From the cell containing the given text, extract its center point as (x, y) coordinate. 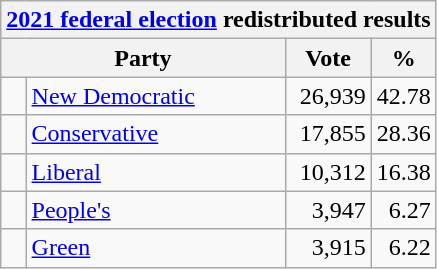
16.38 (404, 172)
Green (156, 248)
3,915 (328, 248)
Vote (328, 58)
Conservative (156, 134)
% (404, 58)
26,939 (328, 96)
2021 federal election redistributed results (218, 20)
42.78 (404, 96)
28.36 (404, 134)
New Democratic (156, 96)
Liberal (156, 172)
Party (143, 58)
10,312 (328, 172)
6.22 (404, 248)
6.27 (404, 210)
3,947 (328, 210)
People's (156, 210)
17,855 (328, 134)
